Provide the (x, y) coordinate of the cell's center where the given text is located.  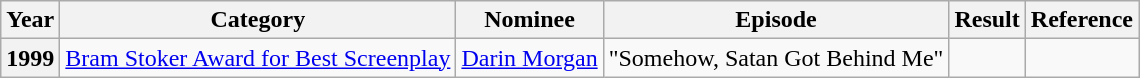
Reference (1082, 20)
Category (258, 20)
Darin Morgan (530, 58)
Result (987, 20)
Nominee (530, 20)
Episode (776, 20)
Bram Stoker Award for Best Screenplay (258, 58)
"Somehow, Satan Got Behind Me" (776, 58)
1999 (30, 58)
Year (30, 20)
